Extract the (X, Y) coordinate from the center of the cell holding the provided text.  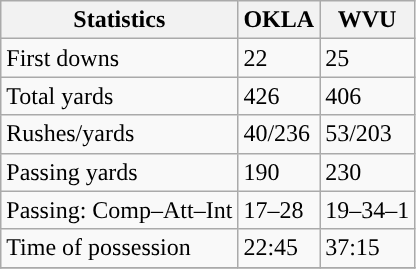
40/236 (279, 134)
17–28 (279, 210)
22 (279, 58)
25 (368, 58)
OKLA (279, 20)
Passing yards (120, 172)
WVU (368, 20)
22:45 (279, 248)
Total yards (120, 96)
190 (279, 172)
19–34–1 (368, 210)
37:15 (368, 248)
First downs (120, 58)
230 (368, 172)
Rushes/yards (120, 134)
426 (279, 96)
406 (368, 96)
53/203 (368, 134)
Time of possession (120, 248)
Passing: Comp–Att–Int (120, 210)
Statistics (120, 20)
